Return [x, y] of the center of cell containing provided text 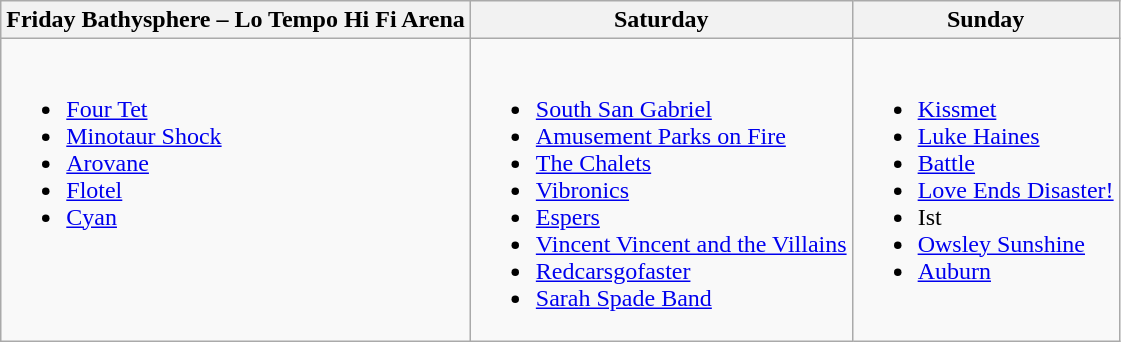
Saturday [661, 20]
Friday Bathysphere – Lo Tempo Hi Fi Arena [236, 20]
Four TetMinotaur ShockArovaneFlotelCyan [236, 190]
KissmetLuke HainesBattleLove Ends Disaster!IstOwsley SunshineAuburn [986, 190]
South San GabrielAmusement Parks on FireThe ChaletsVibronicsEspersVincent Vincent and the VillainsRedcarsgofasterSarah Spade Band [661, 190]
Sunday [986, 20]
